For the text-containing cell, return its midpoint in [X, Y] coordinate format. 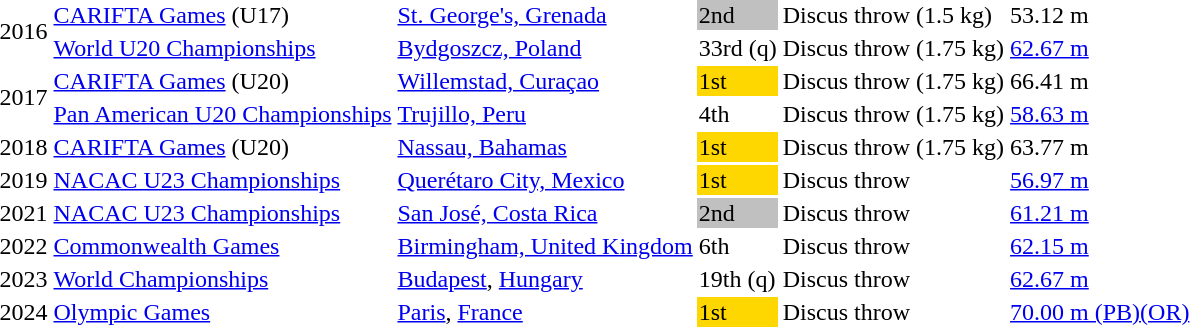
Trujillo, Peru [545, 114]
Nassau, Bahamas [545, 147]
19th (q) [738, 279]
Discus throw (1.5 kg) [893, 15]
4th [738, 114]
St. George's, Grenada [545, 15]
Budapest, Hungary [545, 279]
Querétaro City, Mexico [545, 180]
Willemstad, Curaçao [545, 81]
Paris, France [545, 312]
6th [738, 246]
CARIFTA Games (U17) [222, 15]
Olympic Games [222, 312]
World Championships [222, 279]
Commonwealth Games [222, 246]
World U20 Championships [222, 48]
33rd (q) [738, 48]
Birmingham, United Kingdom [545, 246]
Pan American U20 Championships [222, 114]
San José, Costa Rica [545, 213]
Bydgoszcz, Poland [545, 48]
